Pinpoint the cell where the given text exists, returning its (x, y) midpoint coordinate. 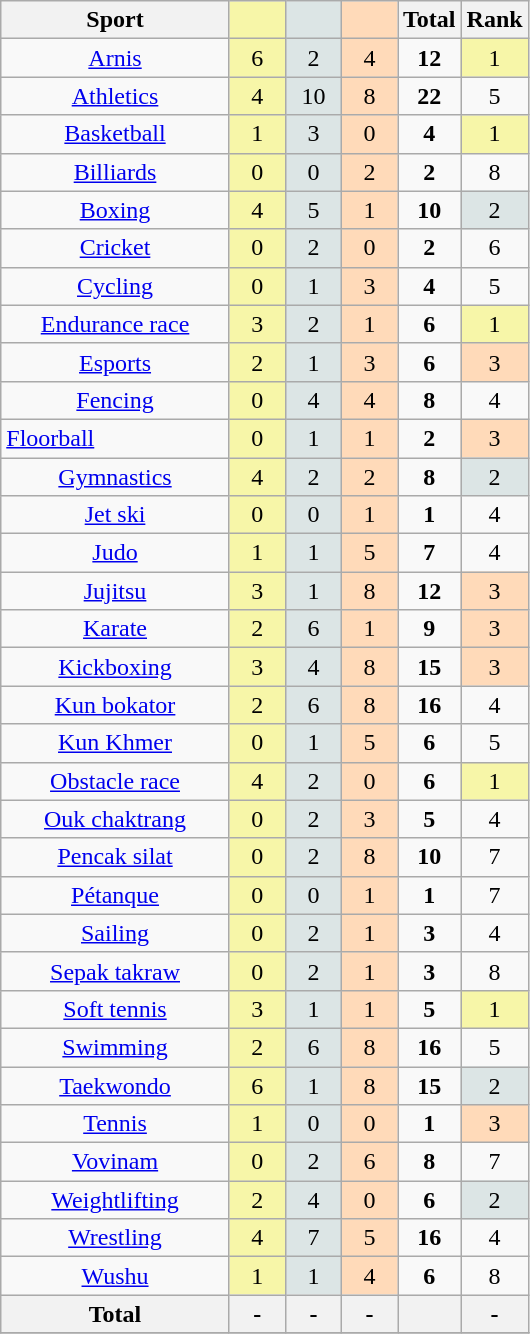
Esports (116, 362)
Soft tennis (116, 1009)
Jet ski (116, 515)
Vovinam (116, 1162)
Obstacle race (116, 781)
Basketball (116, 134)
Wushu (116, 1276)
Endurance race (116, 324)
22 (430, 96)
Taekwondo (116, 1085)
Kickboxing (116, 667)
Swimming (116, 1047)
Fencing (116, 400)
Billiards (116, 172)
Kun Khmer (116, 743)
Ouk chaktrang (116, 819)
Gymnastics (116, 477)
Karate (116, 629)
Arnis (116, 58)
Cricket (116, 248)
Pétanque (116, 895)
Sport (116, 20)
Cycling (116, 286)
Floorball (116, 438)
Sepak takraw (116, 971)
Sailing (116, 933)
Judo (116, 553)
Wrestling (116, 1238)
Tennis (116, 1124)
Boxing (116, 210)
Pencak silat (116, 857)
Jujitsu (116, 591)
Athletics (116, 96)
Rank (494, 20)
Kun bokator (116, 705)
Weightlifting (116, 1200)
9 (430, 629)
